Extract the (x, y) coordinate from the center of the cell holding the provided text.  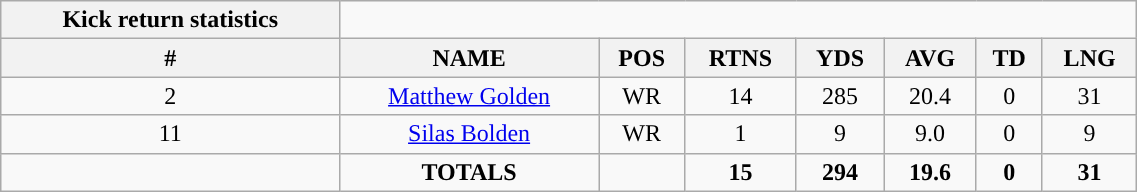
285 (840, 96)
15 (740, 172)
# (170, 58)
2 (170, 96)
RTNS (740, 58)
NAME (470, 58)
POS (641, 58)
9.0 (930, 134)
LNG (1089, 58)
1 (740, 134)
AVG (930, 58)
14 (740, 96)
294 (840, 172)
YDS (840, 58)
20.4 (930, 96)
19.6 (930, 172)
Kick return statistics (170, 20)
TOTALS (470, 172)
11 (170, 134)
Matthew Golden (470, 96)
TD (1009, 58)
Silas Bolden (470, 134)
